Pinpoint the cell where the given text exists, returning its [x, y] midpoint coordinate. 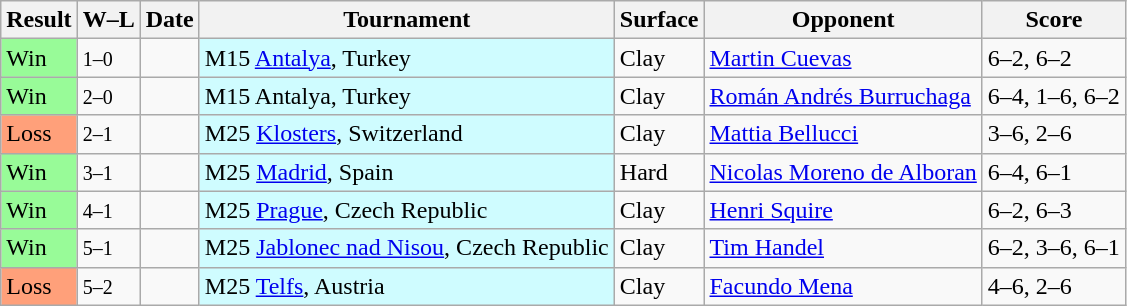
3–6, 2–6 [1054, 134]
Román Andrés Burruchaga [843, 96]
6–2, 6–2 [1054, 58]
M25 Telfs, Austria [406, 286]
1–0 [108, 58]
6–4, 1–6, 6–2 [1054, 96]
Tim Handel [843, 248]
Hard [659, 172]
6–2, 6–3 [1054, 210]
Opponent [843, 20]
6–2, 3–6, 6–1 [1054, 248]
5–1 [108, 248]
Score [1054, 20]
6–4, 6–1 [1054, 172]
M25 Klosters, Switzerland [406, 134]
2–0 [108, 96]
Tournament [406, 20]
Martin Cuevas [843, 58]
4–6, 2–6 [1054, 286]
M25 Prague, Czech Republic [406, 210]
4–1 [108, 210]
Mattia Bellucci [843, 134]
2–1 [108, 134]
Result [39, 20]
5–2 [108, 286]
3–1 [108, 172]
M25 Madrid, Spain [406, 172]
Date [170, 20]
Facundo Mena [843, 286]
W–L [108, 20]
Henri Squire [843, 210]
Surface [659, 20]
M25 Jablonec nad Nisou, Czech Republic [406, 248]
Nicolas Moreno de Alboran [843, 172]
